Return the [X, Y] coordinate for the center point of the cell that contains the specified text.  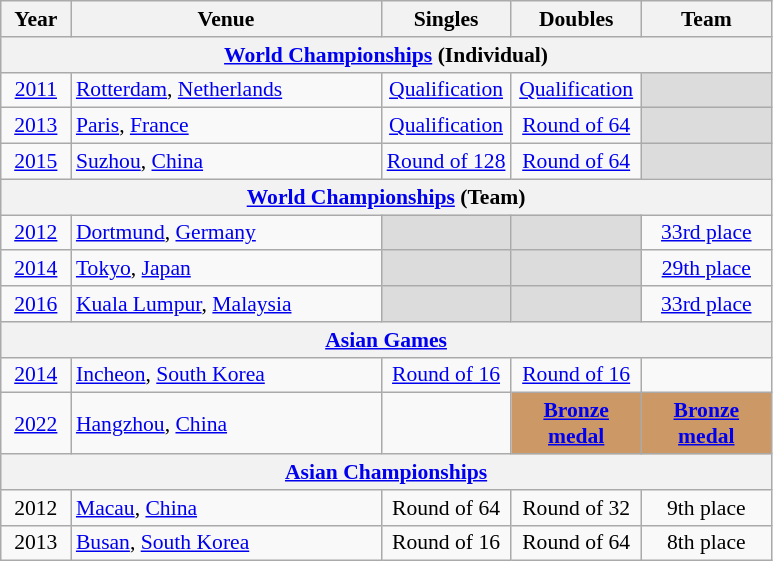
Team [706, 19]
2015 [36, 162]
Asian Games [386, 340]
Paris, France [226, 126]
9th place [706, 508]
Hangzhou, China [226, 424]
World Championships (Team) [386, 197]
Dortmund, Germany [226, 233]
29th place [706, 269]
Busan, South Korea [226, 543]
2022 [36, 424]
Singles [446, 19]
Year [36, 19]
Round of 128 [446, 162]
Incheon, South Korea [226, 375]
2016 [36, 304]
Round of 32 [576, 508]
Suzhou, China [226, 162]
2011 [36, 90]
Asian Championships [386, 472]
8th place [706, 543]
Kuala Lumpur, Malaysia [226, 304]
Macau, China [226, 508]
Venue [226, 19]
World Championships (Individual) [386, 55]
Tokyo, Japan [226, 269]
Rotterdam, Netherlands [226, 90]
Doubles [576, 19]
